Return (X, Y) of the center of cell containing provided text 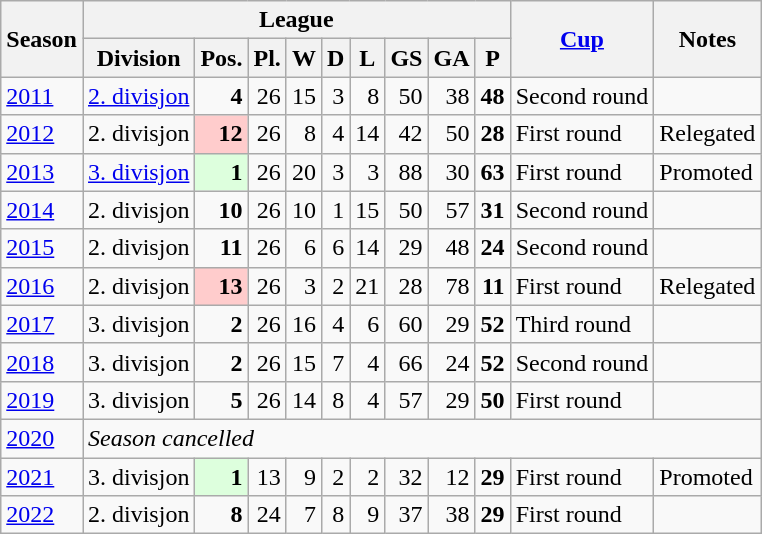
2021 (42, 477)
2012 (42, 134)
30 (452, 172)
63 (492, 172)
2020 (42, 438)
Pos. (222, 58)
D (335, 58)
Season cancelled (421, 438)
GS (406, 58)
P (492, 58)
L (368, 58)
5 (222, 400)
Pl. (267, 58)
2014 (42, 210)
2011 (42, 96)
60 (406, 324)
21 (368, 286)
20 (304, 172)
37 (406, 515)
GA (452, 58)
Division (138, 58)
2018 (42, 362)
W (304, 58)
Cup (582, 39)
42 (406, 134)
16 (304, 324)
2022 (42, 515)
2017 (42, 324)
Third round (582, 324)
Season (42, 39)
88 (406, 172)
League (296, 20)
66 (406, 362)
2019 (42, 400)
2016 (42, 286)
32 (406, 477)
2015 (42, 248)
78 (452, 286)
Notes (708, 39)
31 (492, 210)
2013 (42, 172)
